Return (x, y) of the center of cell containing provided text 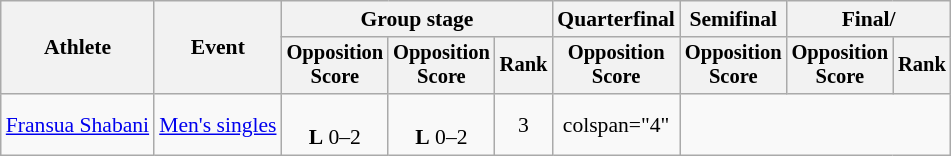
Athlete (78, 48)
Fransua Shabani (78, 124)
Group stage (418, 19)
colspan="4" (616, 124)
Event (218, 48)
Quarterfinal (616, 19)
Final/ (869, 19)
Semifinal (734, 19)
3 (524, 124)
Men's singles (218, 124)
